Capture the cell that displays the provided text and extract its (X, Y) central coordinate. 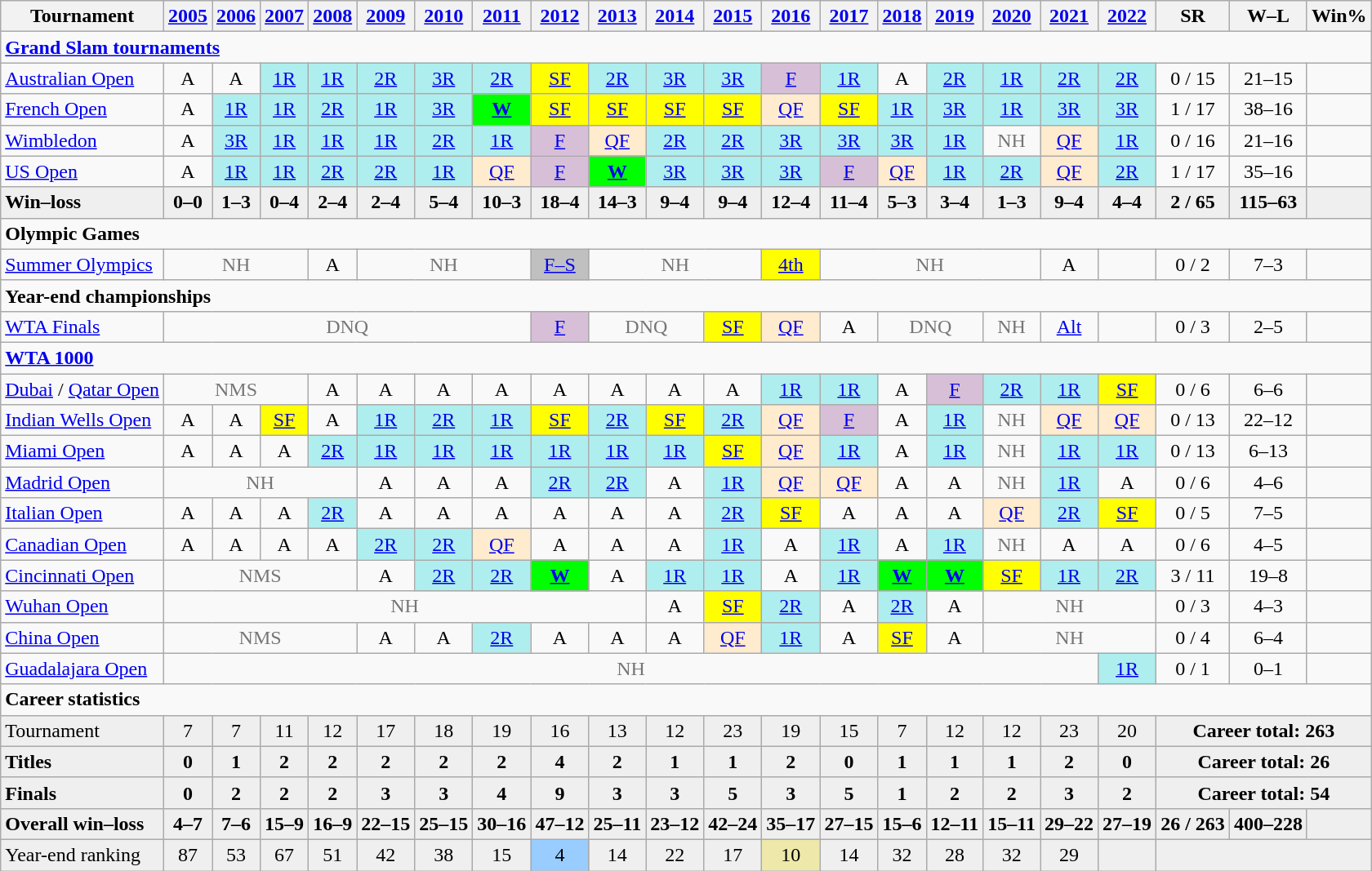
Madrid Open (82, 482)
Italian Open (82, 513)
25–15 (444, 824)
3 / 11 (1193, 575)
25–11 (617, 824)
3–4 (955, 202)
SR (1193, 16)
22–12 (1267, 420)
Dubai / Qatar Open (82, 389)
51 (333, 855)
2013 (617, 16)
0 / 4 (1193, 638)
23–12 (675, 824)
Overall win–loss (82, 824)
28 (955, 855)
12–11 (955, 824)
4–5 (1267, 544)
6–6 (1267, 389)
18–4 (560, 202)
US Open (82, 171)
0–1 (1267, 669)
2014 (675, 16)
10–3 (501, 202)
WTA Finals (82, 327)
2009 (385, 16)
15–9 (284, 824)
42–24 (733, 824)
0 / 5 (1193, 513)
27–15 (849, 824)
2005 (188, 16)
26 / 263 (1193, 824)
2020 (1012, 16)
53 (237, 855)
Indian Wells Open (82, 420)
22 (675, 855)
Win–loss (82, 202)
2012 (560, 16)
2017 (849, 16)
29–22 (1070, 824)
12–4 (791, 202)
0–4 (284, 202)
29 (1070, 855)
7–6 (237, 824)
Olympic Games (686, 233)
Wimbledon (82, 140)
2007 (284, 16)
38–16 (1267, 109)
14–3 (617, 202)
4–4 (1127, 202)
15–6 (902, 824)
Summer Olympics (82, 264)
2–5 (1267, 327)
16–9 (333, 824)
11–4 (849, 202)
5–4 (444, 202)
6–4 (1267, 638)
5–3 (902, 202)
Finals (82, 793)
4–6 (1267, 482)
13 (617, 731)
15–11 (1012, 824)
2008 (333, 16)
2 / 65 (1193, 202)
0–0 (188, 202)
20 (1127, 731)
Grand Slam tournaments (686, 47)
16 (560, 731)
0 / 1 (1193, 669)
7–3 (1267, 264)
0 / 16 (1193, 140)
18 (444, 731)
2015 (733, 16)
Miami Open (82, 451)
2016 (791, 16)
2021 (1070, 16)
7–5 (1267, 513)
2018 (902, 16)
F–S (560, 264)
Canadian Open (82, 544)
67 (284, 855)
21–15 (1267, 78)
2010 (444, 16)
Titles (82, 762)
W–L (1267, 16)
Career statistics (686, 700)
Guadalajara Open (82, 669)
Alt (1070, 327)
21–16 (1267, 140)
2022 (1127, 16)
4–3 (1267, 607)
30–16 (501, 824)
Wuhan Open (82, 607)
115–63 (1267, 202)
400–228 (1267, 824)
Australian Open (82, 78)
22–15 (385, 824)
9 (560, 793)
Career total: 263 (1264, 731)
Career total: 26 (1264, 762)
French Open (82, 109)
Year-end ranking (82, 855)
19–8 (1267, 575)
38 (444, 855)
4th (791, 264)
6–13 (1267, 451)
0 / 2 (1193, 264)
87 (188, 855)
2019 (955, 16)
47–12 (560, 824)
Cincinnati Open (82, 575)
4–7 (188, 824)
10 (791, 855)
WTA 1000 (686, 358)
11 (284, 731)
35–16 (1267, 171)
35–17 (791, 824)
Year-end championships (686, 296)
27–19 (1127, 824)
Win% (1339, 16)
Career total: 54 (1264, 793)
China Open (82, 638)
0 / 15 (1193, 78)
2006 (237, 16)
2011 (501, 16)
42 (385, 855)
